Scan for the cell matching the given text and deliver its (X, Y) coordinate at center. 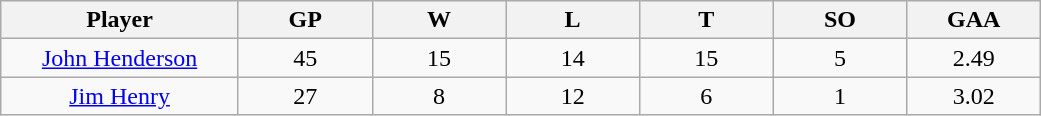
GAA (974, 20)
3.02 (974, 96)
SO (840, 20)
5 (840, 58)
T (706, 20)
L (573, 20)
14 (573, 58)
8 (439, 96)
GP (305, 20)
John Henderson (120, 58)
6 (706, 96)
2.49 (974, 58)
W (439, 20)
Player (120, 20)
27 (305, 96)
45 (305, 58)
12 (573, 96)
1 (840, 96)
Jim Henry (120, 96)
